Extract the (X, Y) coordinate from the center of the cell holding the provided text.  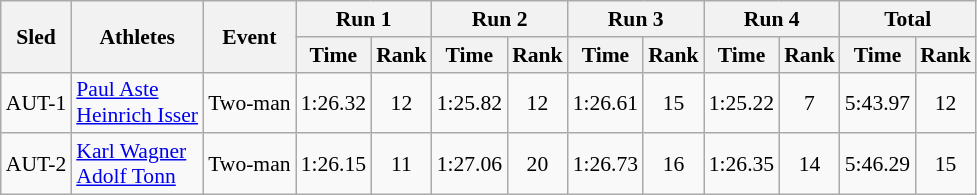
5:46.29 (878, 164)
Run 3 (636, 19)
20 (538, 164)
Paul AsteHeinrich Isser (137, 102)
AUT-2 (36, 164)
Karl WagnerAdolf Tonn (137, 164)
11 (402, 164)
Event (250, 36)
1:25.82 (470, 102)
Run 1 (364, 19)
Total (908, 19)
1:27.06 (470, 164)
Sled (36, 36)
AUT-1 (36, 102)
1:26.35 (742, 164)
5:43.97 (878, 102)
1:26.61 (606, 102)
7 (810, 102)
Run 2 (500, 19)
16 (674, 164)
1:26.73 (606, 164)
Run 4 (772, 19)
1:25.22 (742, 102)
1:26.32 (334, 102)
14 (810, 164)
1:26.15 (334, 164)
Athletes (137, 36)
